For the text-containing cell, return its midpoint in [x, y] coordinate format. 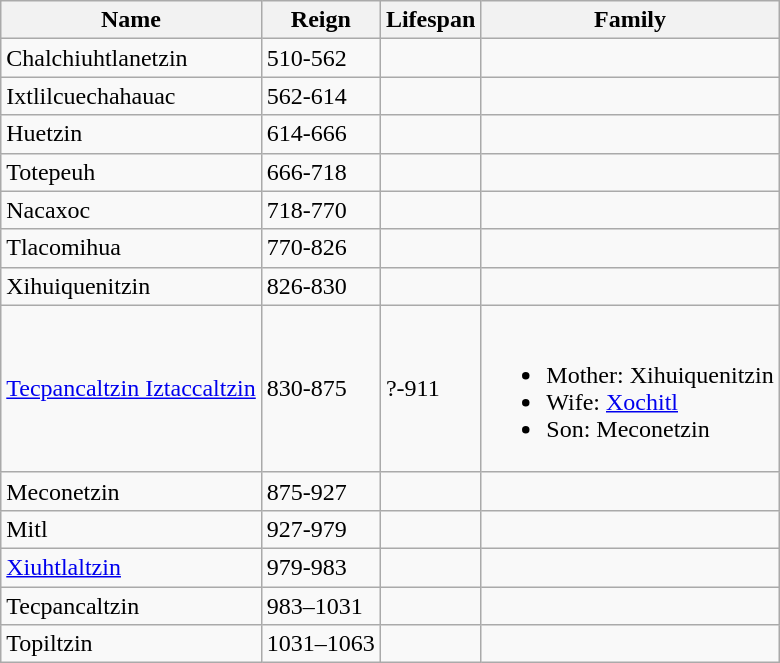
Topiltzin [132, 644]
Xiuhtlaltzin [132, 567]
Chalchiuhtlanetzin [132, 58]
Meconetzin [132, 491]
826-830 [320, 286]
770-826 [320, 248]
718-770 [320, 210]
?-911 [430, 388]
Lifespan [430, 20]
927-979 [320, 529]
Tecpancaltzin Iztaccaltzin [132, 388]
Mother: XihuiquenitzinWife: XochitlSon: Meconetzin [630, 388]
562-614 [320, 96]
1031–1063 [320, 644]
Huetzin [132, 134]
Xihuiquenitzin [132, 286]
614-666 [320, 134]
875-927 [320, 491]
983–1031 [320, 605]
Tlacomihua [132, 248]
Mitl [132, 529]
979-983 [320, 567]
666-718 [320, 172]
Totepeuh [132, 172]
Family [630, 20]
Ixtlilcuechahauac [132, 96]
510-562 [320, 58]
Name [132, 20]
Reign [320, 20]
830-875 [320, 388]
Nacaxoc [132, 210]
Tecpancaltzin [132, 605]
